Provide the (X, Y) coordinate of the cell's center where the given text is located.  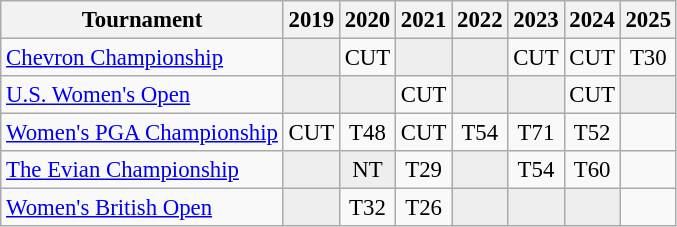
T60 (592, 170)
2025 (648, 20)
T71 (536, 133)
Women's PGA Championship (142, 133)
U.S. Women's Open (142, 95)
T30 (648, 58)
NT (367, 170)
Tournament (142, 20)
2021 (424, 20)
Chevron Championship (142, 58)
T29 (424, 170)
2020 (367, 20)
T48 (367, 133)
2022 (480, 20)
T52 (592, 133)
2019 (311, 20)
2023 (536, 20)
Women's British Open (142, 208)
The Evian Championship (142, 170)
2024 (592, 20)
T26 (424, 208)
T32 (367, 208)
